Scan for the cell matching the given text and deliver its (x, y) coordinate at center. 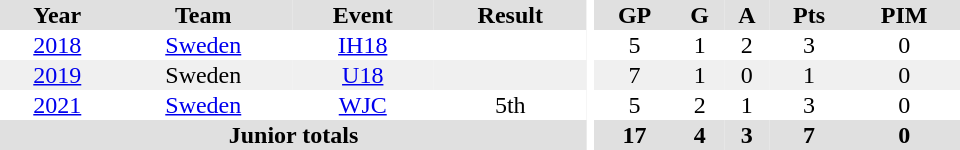
2021 (58, 105)
4 (700, 135)
WJC (363, 105)
U18 (363, 75)
Result (511, 15)
Event (363, 15)
G (700, 15)
2018 (58, 45)
PIM (904, 15)
2019 (58, 75)
17 (635, 135)
GP (635, 15)
Team (204, 15)
Pts (810, 15)
Year (58, 15)
IH18 (363, 45)
Junior totals (294, 135)
5th (511, 105)
A (747, 15)
